Pinpoint the cell where the given text exists, returning its [x, y] midpoint coordinate. 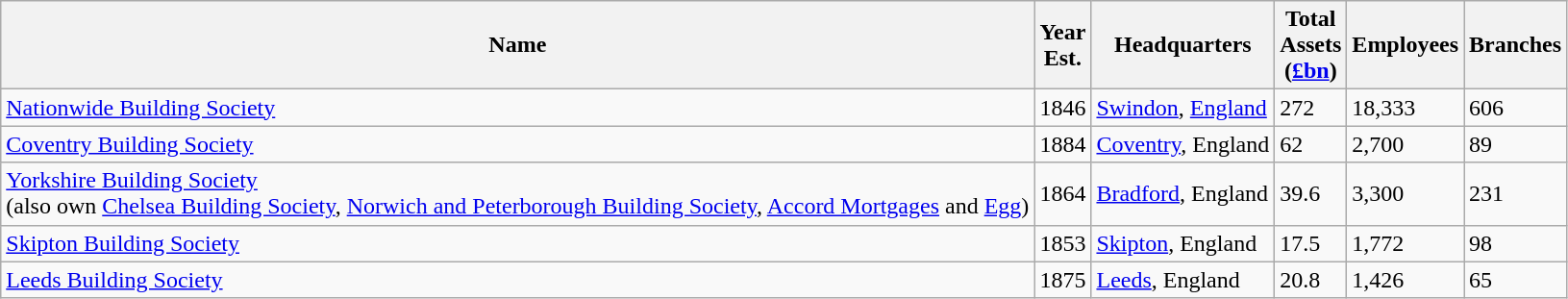
Coventry Building Society [517, 144]
Skipton, England [1182, 243]
Branches [1515, 45]
Bradford, England [1182, 194]
1864 [1063, 194]
18,333 [1406, 108]
Leeds Building Society [517, 280]
YearEst. [1063, 45]
1884 [1063, 144]
272 [1311, 108]
62 [1311, 144]
Coventry, England [1182, 144]
20.8 [1311, 280]
98 [1515, 243]
2,700 [1406, 144]
Yorkshire Building Society(also own Chelsea Building Society, Norwich and Peterborough Building Society, Accord Mortgages and Egg) [517, 194]
39.6 [1311, 194]
TotalAssets(£bn) [1311, 45]
Nationwide Building Society [517, 108]
1,426 [1406, 280]
1875 [1063, 280]
1846 [1063, 108]
17.5 [1311, 243]
65 [1515, 280]
Name [517, 45]
231 [1515, 194]
Swindon, England [1182, 108]
Headquarters [1182, 45]
89 [1515, 144]
Employees [1406, 45]
606 [1515, 108]
Skipton Building Society [517, 243]
3,300 [1406, 194]
1,772 [1406, 243]
Leeds, England [1182, 280]
1853 [1063, 243]
